Capture the cell that displays the provided text and extract its [X, Y] central coordinate. 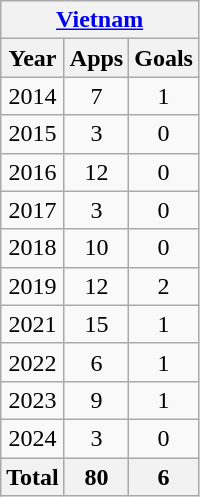
Apps [96, 58]
10 [96, 248]
9 [96, 400]
2023 [33, 400]
Vietnam [100, 20]
7 [96, 96]
15 [96, 324]
2018 [33, 248]
2016 [33, 172]
2014 [33, 96]
Total [33, 477]
2024 [33, 438]
80 [96, 477]
2015 [33, 134]
2022 [33, 362]
Year [33, 58]
Goals [164, 58]
2017 [33, 210]
2 [164, 286]
2019 [33, 286]
2021 [33, 324]
